Return [x, y] of the center of cell containing provided text 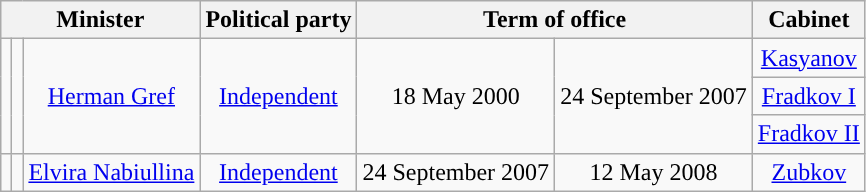
Zubkov [808, 172]
Fradkov II [808, 134]
Kasyanov [808, 58]
Fradkov I [808, 96]
Herman Gref [112, 96]
18 May 2000 [456, 96]
Cabinet [808, 20]
Minister [100, 20]
12 May 2008 [654, 172]
Elvira Nabiullina [112, 172]
Political party [278, 20]
Term of office [554, 20]
